Provide the (x, y) coordinate of the cell's center where the given text is located.  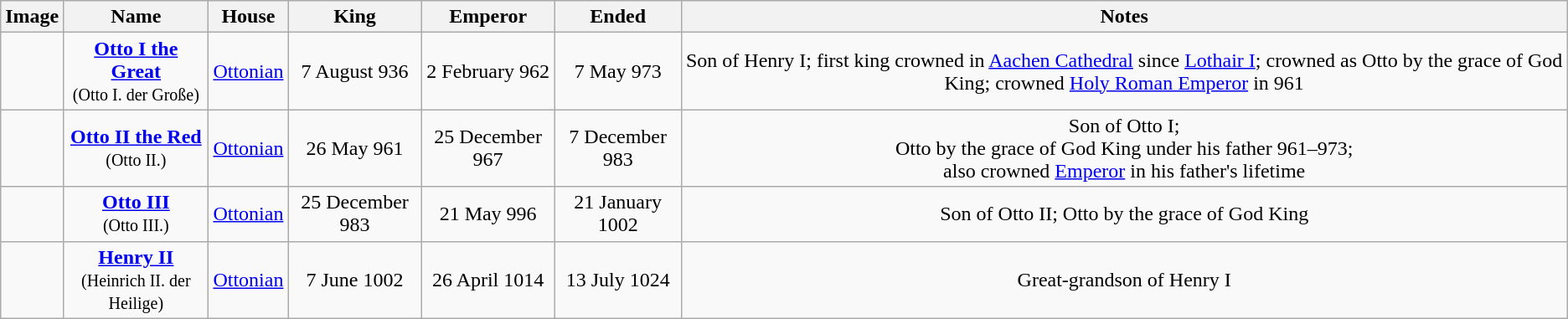
7 May 973 (618, 71)
Image (32, 17)
Otto III(Otto III.) (136, 214)
21 January 1002 (618, 214)
Son of Otto II; Otto by the grace of God King (1124, 214)
7 August 936 (355, 71)
7 December 983 (618, 148)
25 December 983 (355, 214)
21 May 996 (487, 214)
Ended (618, 17)
Son of Henry I; first king crowned in Aachen Cathedral since Lothair I; crowned as Otto by the grace of God King; crowned Holy Roman Emperor in 961 (1124, 71)
26 April 1014 (487, 280)
King (355, 17)
25 December 967 (487, 148)
Name (136, 17)
Emperor (487, 17)
House (248, 17)
Henry II(Heinrich II. der Heilige) (136, 280)
13 July 1024 (618, 280)
Son of Otto I;Otto by the grace of God King under his father 961–973;also crowned Emperor in his father's lifetime (1124, 148)
Notes (1124, 17)
Great-grandson of Henry I (1124, 280)
Otto II the Red(Otto II.) (136, 148)
26 May 961 (355, 148)
2 February 962 (487, 71)
Otto I the Great(Otto I. der Große) (136, 71)
7 June 1002 (355, 280)
